Extract the [X, Y] coordinate from the center of the cell holding the provided text.  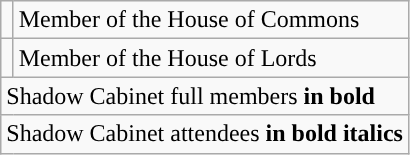
Member of the House of Lords [210, 58]
Shadow Cabinet full members in bold [205, 96]
Member of the House of Commons [210, 20]
Shadow Cabinet attendees in bold italics [205, 134]
